Pinpoint the cell where the given text exists, returning its (x, y) midpoint coordinate. 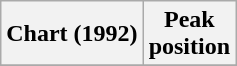
Peakposition (189, 34)
Chart (1992) (72, 34)
